From the cell containing the given text, extract its center point as [x, y] coordinate. 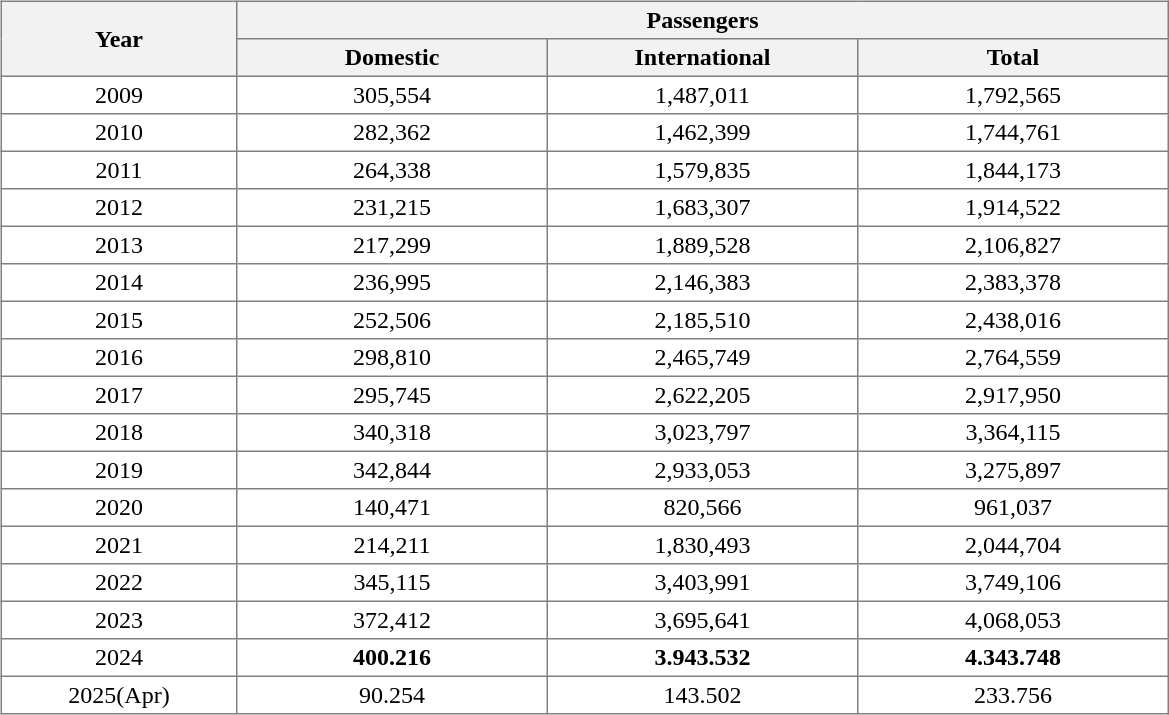
2,438,016 [1013, 320]
264,338 [392, 170]
4,068,053 [1013, 620]
2,917,950 [1013, 395]
282,362 [392, 133]
400.216 [392, 658]
2,764,559 [1013, 358]
2,185,510 [702, 320]
345,115 [392, 583]
2013 [119, 245]
2012 [119, 208]
2021 [119, 545]
233.756 [1013, 695]
2016 [119, 358]
2011 [119, 170]
217,299 [392, 245]
1,487,011 [702, 95]
2,106,827 [1013, 245]
252,506 [392, 320]
2,146,383 [702, 283]
3,695,641 [702, 620]
214,211 [392, 545]
1,579,835 [702, 170]
372,412 [392, 620]
Total [1013, 58]
1,830,493 [702, 545]
Domestic [392, 58]
961,037 [1013, 508]
3,023,797 [702, 433]
1,844,173 [1013, 170]
Year [119, 38]
143.502 [702, 695]
1,792,565 [1013, 95]
1,889,528 [702, 245]
305,554 [392, 95]
3.943.532 [702, 658]
340,318 [392, 433]
Passengers [703, 20]
1,914,522 [1013, 208]
2010 [119, 133]
2025(Apr) [119, 695]
2014 [119, 283]
820,566 [702, 508]
90.254 [392, 695]
2009 [119, 95]
2,044,704 [1013, 545]
2,933,053 [702, 470]
2018 [119, 433]
2017 [119, 395]
1,744,761 [1013, 133]
295,745 [392, 395]
2015 [119, 320]
298,810 [392, 358]
2023 [119, 620]
International [702, 58]
2,465,749 [702, 358]
3,749,106 [1013, 583]
3,403,991 [702, 583]
236,995 [392, 283]
1,462,399 [702, 133]
2022 [119, 583]
3,364,115 [1013, 433]
4.343.748 [1013, 658]
140,471 [392, 508]
231,215 [392, 208]
3,275,897 [1013, 470]
2,383,378 [1013, 283]
2020 [119, 508]
342,844 [392, 470]
1,683,307 [702, 208]
2019 [119, 470]
2024 [119, 658]
2,622,205 [702, 395]
